Pinpoint the cell where the given text exists, returning its (x, y) midpoint coordinate. 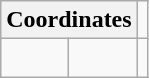
Coordinates (69, 20)
